Find where the given text appears and provide that cell's center as [X, Y] coordinate. 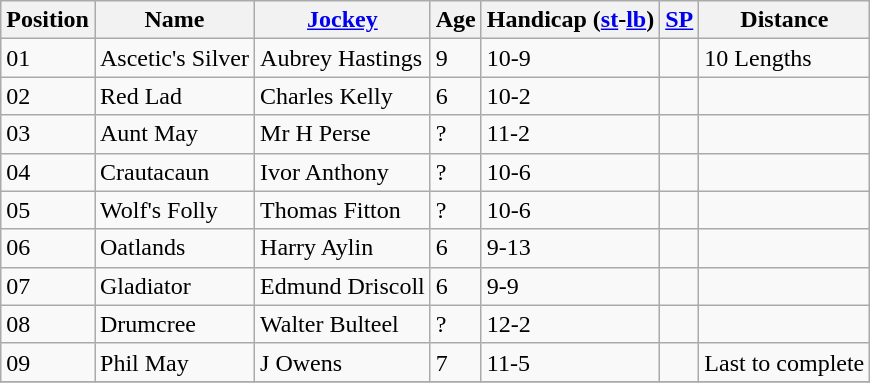
Edmund Driscoll [343, 286]
Mr H Perse [343, 134]
9-13 [570, 248]
06 [48, 248]
SP [680, 20]
Charles Kelly [343, 96]
05 [48, 210]
11-2 [570, 134]
10-2 [570, 96]
Ascetic's Silver [174, 58]
07 [48, 286]
Crautacaun [174, 172]
11-5 [570, 362]
Name [174, 20]
9 [456, 58]
9-9 [570, 286]
Last to complete [784, 362]
Handicap (st-lb) [570, 20]
Phil May [174, 362]
01 [48, 58]
Drumcree [174, 324]
Oatlands [174, 248]
09 [48, 362]
Ivor Anthony [343, 172]
Walter Bulteel [343, 324]
12-2 [570, 324]
Age [456, 20]
Aunt May [174, 134]
J Owens [343, 362]
Position [48, 20]
08 [48, 324]
Thomas Fitton [343, 210]
Jockey [343, 20]
Distance [784, 20]
10 Lengths [784, 58]
7 [456, 362]
Gladiator [174, 286]
Red Lad [174, 96]
Wolf's Folly [174, 210]
02 [48, 96]
Aubrey Hastings [343, 58]
04 [48, 172]
Harry Aylin [343, 248]
10-9 [570, 58]
03 [48, 134]
